Extract the (X, Y) coordinate from the center of the cell holding the provided text.  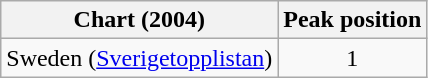
Peak position (352, 20)
Sweden (Sverigetopplistan) (140, 58)
1 (352, 58)
Chart (2004) (140, 20)
